Identify which cell holds the provided text, then report its [X, Y] central coordinate. 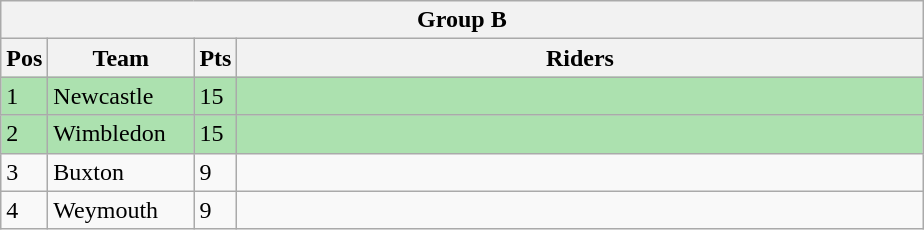
Weymouth [121, 210]
3 [24, 172]
Newcastle [121, 96]
Pos [24, 58]
Group B [462, 20]
Team [121, 58]
Riders [580, 58]
2 [24, 134]
1 [24, 96]
Buxton [121, 172]
Wimbledon [121, 134]
4 [24, 210]
Pts [216, 58]
